For the text-containing cell, return its midpoint in [X, Y] coordinate format. 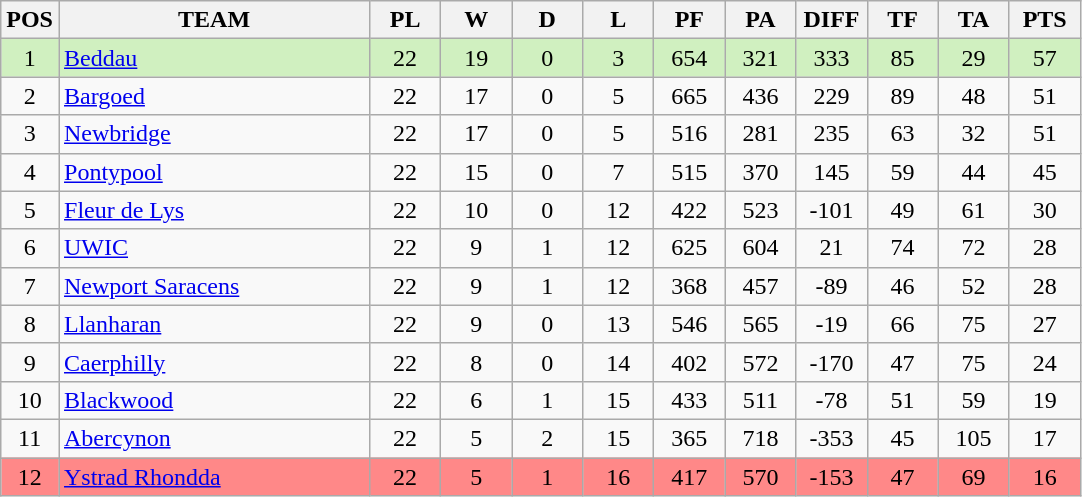
UWIC [214, 248]
654 [690, 58]
69 [974, 477]
DIFF [832, 20]
44 [974, 172]
Blackwood [214, 400]
TEAM [214, 20]
-101 [832, 210]
625 [690, 248]
Bargoed [214, 96]
PTS [1044, 20]
433 [690, 400]
24 [1044, 362]
21 [832, 248]
516 [690, 134]
85 [902, 58]
14 [618, 362]
Pontypool [214, 172]
515 [690, 172]
Newport Saracens [214, 286]
-353 [832, 438]
572 [760, 362]
30 [1044, 210]
4 [30, 172]
PL [406, 20]
665 [690, 96]
52 [974, 286]
-153 [832, 477]
72 [974, 248]
402 [690, 362]
63 [902, 134]
74 [902, 248]
29 [974, 58]
718 [760, 438]
W [476, 20]
417 [690, 477]
-78 [832, 400]
565 [760, 324]
436 [760, 96]
46 [902, 286]
PA [760, 20]
370 [760, 172]
Ystrad Rhondda [214, 477]
457 [760, 286]
333 [832, 58]
321 [760, 58]
27 [1044, 324]
POS [30, 20]
Caerphilly [214, 362]
32 [974, 134]
281 [760, 134]
PF [690, 20]
Llanharan [214, 324]
-19 [832, 324]
422 [690, 210]
-89 [832, 286]
229 [832, 96]
365 [690, 438]
523 [760, 210]
48 [974, 96]
Newbridge [214, 134]
89 [902, 96]
546 [690, 324]
Fleur de Lys [214, 210]
L [618, 20]
570 [760, 477]
TF [902, 20]
66 [902, 324]
57 [1044, 58]
604 [760, 248]
145 [832, 172]
Beddau [214, 58]
11 [30, 438]
105 [974, 438]
13 [618, 324]
49 [902, 210]
D [548, 20]
368 [690, 286]
235 [832, 134]
Abercynon [214, 438]
TA [974, 20]
-170 [832, 362]
511 [760, 400]
61 [974, 210]
